Extract the (x, y) coordinate from the center of the cell holding the provided text.  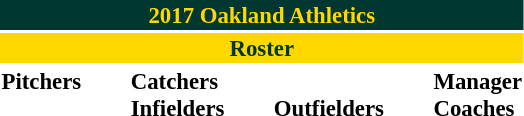
Roster (262, 48)
2017 Oakland Athletics (262, 15)
